Capture the cell that displays the provided text and extract its (x, y) central coordinate. 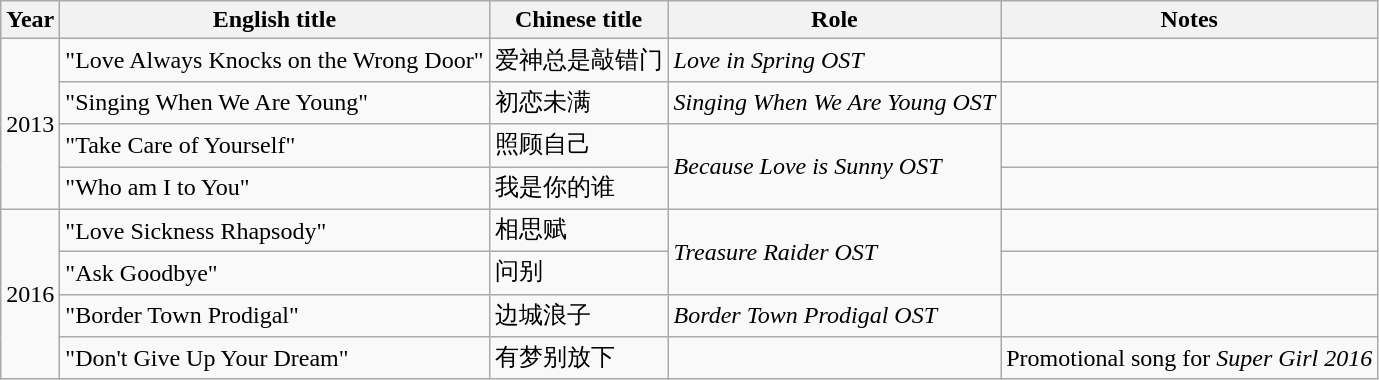
2016 (30, 294)
"Love Always Knocks on the Wrong Door" (274, 60)
有梦别放下 (578, 358)
Chinese title (578, 20)
照顾自己 (578, 146)
"Who am I to You" (274, 188)
我是你的谁 (578, 188)
"Singing When We Are Young" (274, 102)
Year (30, 20)
Singing When We Are Young OST (834, 102)
"Take Care of Yourself" (274, 146)
Role (834, 20)
Promotional song for Super Girl 2016 (1190, 358)
初恋未满 (578, 102)
Border Town Prodigal OST (834, 316)
"Border Town Prodigal" (274, 316)
相思赋 (578, 230)
Because Love is Sunny OST (834, 166)
"Ask Goodbye" (274, 274)
"Love Sickness Rhapsody" (274, 230)
2013 (30, 124)
"Don't Give Up Your Dream" (274, 358)
Treasure Raider OST (834, 252)
爱神总是敲错门 (578, 60)
边城浪子 (578, 316)
Love in Spring OST (834, 60)
English title (274, 20)
Notes (1190, 20)
问别 (578, 274)
